Output the [x, y] coordinate of the center of the cell containing the given text.  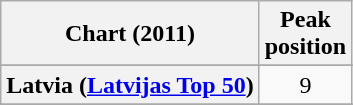
Latvia (Latvijas Top 50) [130, 85]
9 [305, 85]
Peakposition [305, 34]
Chart (2011) [130, 34]
